Scan for the cell matching the given text and deliver its [x, y] coordinate at center. 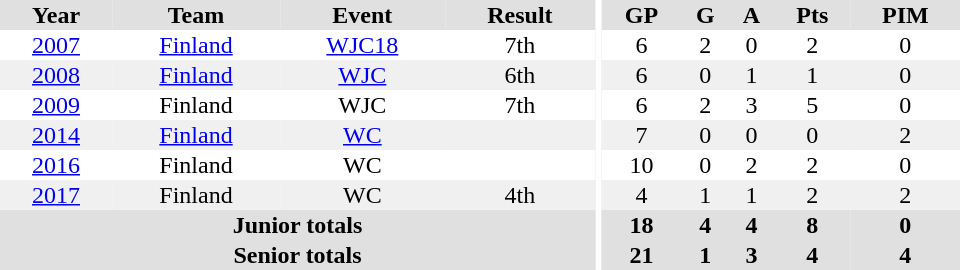
2009 [56, 105]
Year [56, 15]
21 [642, 255]
Pts [812, 15]
GP [642, 15]
4th [520, 195]
G [705, 15]
A [752, 15]
2008 [56, 75]
18 [642, 225]
8 [812, 225]
2016 [56, 165]
Event [362, 15]
2014 [56, 135]
7 [642, 135]
Result [520, 15]
Team [196, 15]
6th [520, 75]
5 [812, 105]
Senior totals [298, 255]
Junior totals [298, 225]
10 [642, 165]
WJC18 [362, 45]
PIM [906, 15]
2017 [56, 195]
2007 [56, 45]
